Determine the [x, y] coordinate at the center of the cell enclosing the given text.  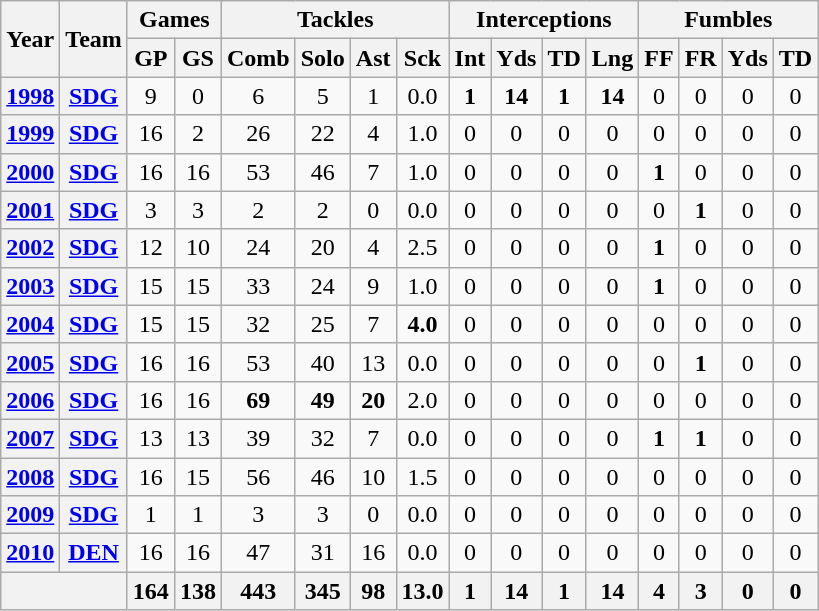
FR [700, 58]
Fumbles [728, 20]
Comb [258, 58]
39 [258, 438]
2004 [30, 324]
Lng [612, 58]
Sck [422, 58]
2002 [30, 248]
1998 [30, 96]
138 [198, 591]
GP [150, 58]
443 [258, 591]
1.5 [422, 477]
345 [322, 591]
98 [373, 591]
6 [258, 96]
164 [150, 591]
2007 [30, 438]
2003 [30, 286]
2.5 [422, 248]
4.0 [422, 324]
Solo [322, 58]
2010 [30, 553]
FF [659, 58]
31 [322, 553]
33 [258, 286]
2.0 [422, 400]
Interceptions [544, 20]
26 [258, 134]
69 [258, 400]
Team [94, 39]
47 [258, 553]
2001 [30, 210]
2005 [30, 362]
Int [470, 58]
Games [174, 20]
5 [322, 96]
2009 [30, 515]
25 [322, 324]
56 [258, 477]
2008 [30, 477]
2000 [30, 172]
Tackles [335, 20]
DEN [94, 553]
13.0 [422, 591]
Year [30, 39]
Ast [373, 58]
22 [322, 134]
2006 [30, 400]
12 [150, 248]
40 [322, 362]
1999 [30, 134]
49 [322, 400]
GS [198, 58]
